Return (X, Y) of the center of cell containing provided text 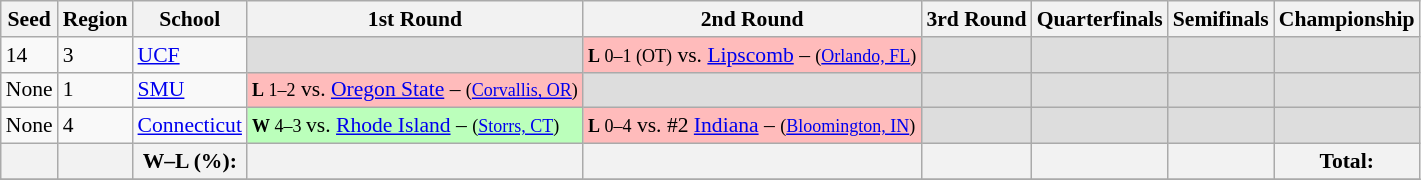
Total: (1347, 162)
2nd Round (752, 19)
Championship (1347, 19)
Seed (30, 19)
4 (96, 126)
Connecticut (190, 126)
L 1–2 vs. Oregon State – (Corvallis, OR) (415, 90)
3 (96, 55)
L 0–1 (OT) vs. Lipscomb – (Orlando, FL) (752, 55)
1st Round (415, 19)
Semifinals (1221, 19)
W 4–3 vs. Rhode Island – (Storrs, CT) (415, 126)
1 (96, 90)
SMU (190, 90)
Quarterfinals (1100, 19)
14 (30, 55)
Region (96, 19)
3rd Round (976, 19)
School (190, 19)
L 0–4 vs. #2 Indiana – (Bloomington, IN) (752, 126)
W–L (%): (190, 162)
UCF (190, 55)
